For the text-containing cell, return its midpoint in [x, y] coordinate format. 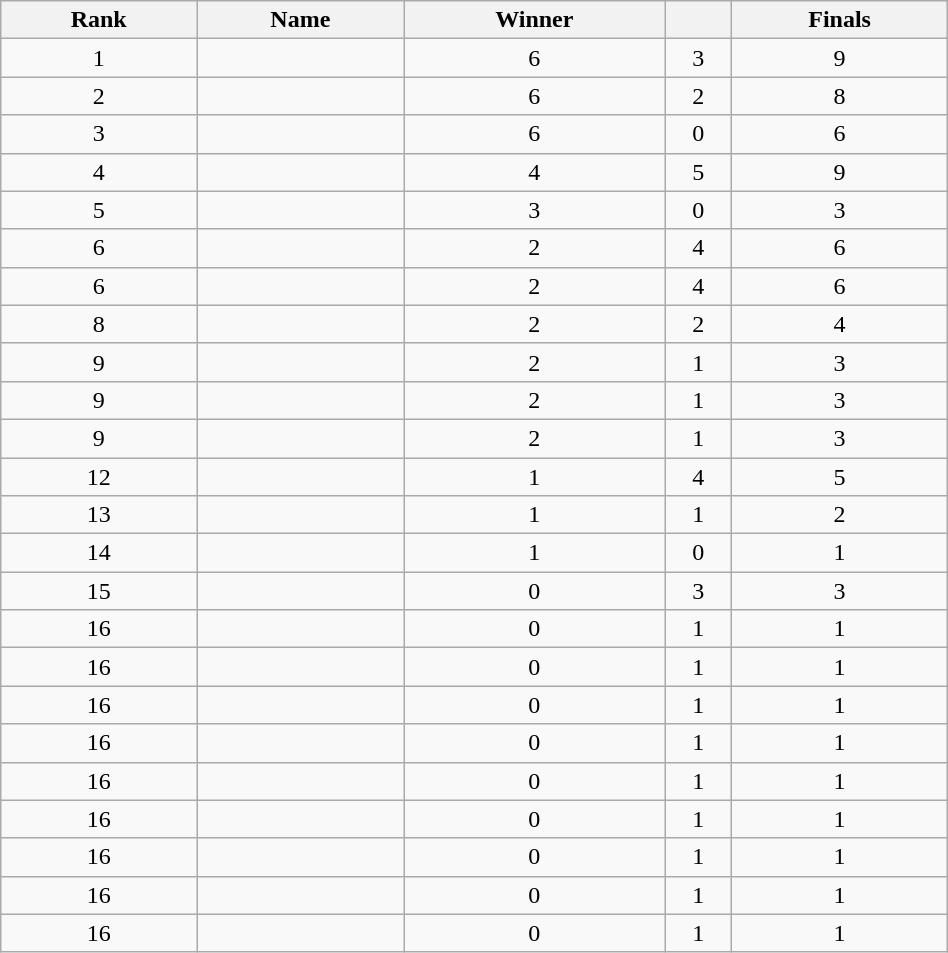
15 [99, 591]
Finals [840, 20]
Winner [534, 20]
Rank [99, 20]
12 [99, 477]
14 [99, 553]
13 [99, 515]
Name [300, 20]
